For the text-containing cell, return its midpoint in [x, y] coordinate format. 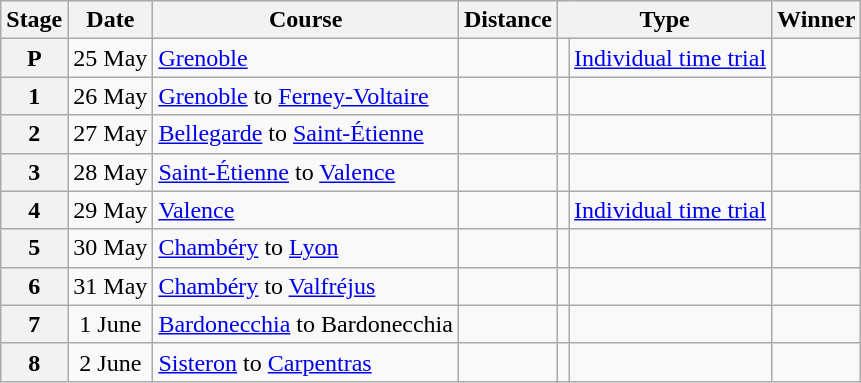
1 June [110, 324]
Chambéry to Lyon [306, 248]
Bardonecchia to Bardonecchia [306, 324]
5 [34, 248]
7 [34, 324]
25 May [110, 58]
Grenoble to Ferney-Voltaire [306, 96]
Sisteron to Carpentras [306, 362]
8 [34, 362]
2 [34, 134]
Winner [816, 20]
3 [34, 172]
28 May [110, 172]
1 [34, 96]
26 May [110, 96]
P [34, 58]
Saint-Étienne to Valence [306, 172]
2 June [110, 362]
Chambéry to Valfréjus [306, 286]
31 May [110, 286]
6 [34, 286]
Stage [34, 20]
Grenoble [306, 58]
Distance [508, 20]
Valence [306, 210]
29 May [110, 210]
4 [34, 210]
Course [306, 20]
27 May [110, 134]
Bellegarde to Saint-Étienne [306, 134]
Type [665, 20]
30 May [110, 248]
Date [110, 20]
